Output the [x, y] coordinate of the center of the cell containing the given text.  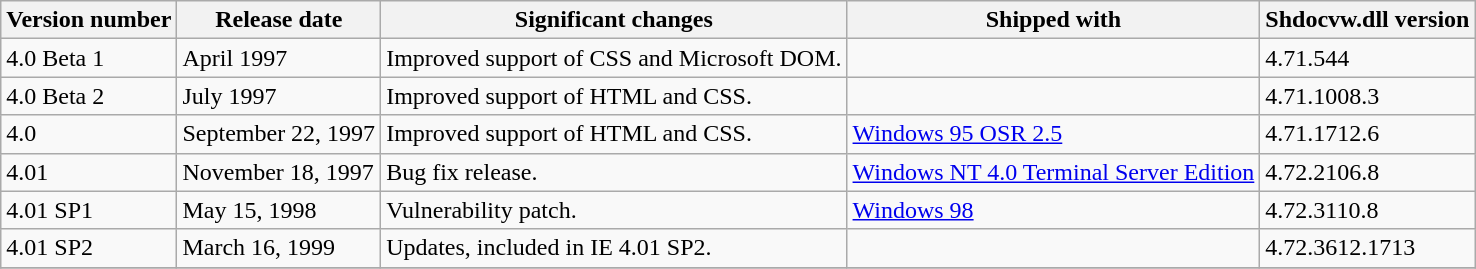
Version number [89, 20]
April 1997 [279, 58]
March 16, 1999 [279, 248]
4.72.3110.8 [1368, 210]
Shdocvw.dll version [1368, 20]
Shipped with [1054, 20]
Significant changes [614, 20]
4.0 Beta 2 [89, 96]
Release date [279, 20]
4.71.1712.6 [1368, 134]
Vulnerability patch. [614, 210]
4.01 SP2 [89, 248]
4.71.1008.3 [1368, 96]
May 15, 1998 [279, 210]
September 22, 1997 [279, 134]
Windows NT 4.0 Terminal Server Edition [1054, 172]
July 1997 [279, 96]
4.0 [89, 134]
4.0 Beta 1 [89, 58]
Updates, included in IE 4.01 SP2. [614, 248]
4.01 [89, 172]
4.72.3612.1713 [1368, 248]
4.72.2106.8 [1368, 172]
4.01 SP1 [89, 210]
Windows 95 OSR 2.5 [1054, 134]
Improved support of CSS and Microsoft DOM. [614, 58]
Windows 98 [1054, 210]
4.71.544 [1368, 58]
Bug fix release. [614, 172]
November 18, 1997 [279, 172]
